Scan for the cell matching the given text and deliver its (x, y) coordinate at center. 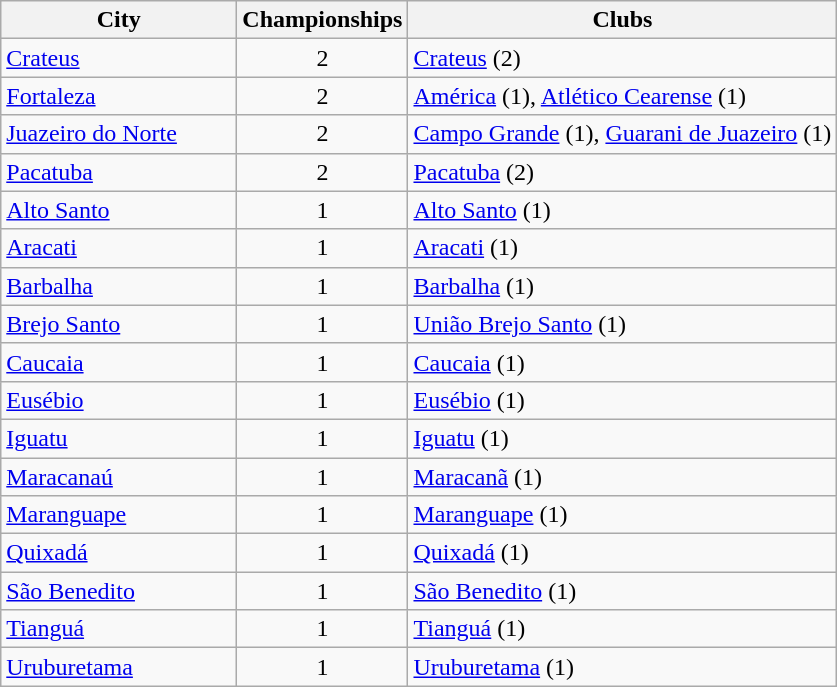
Brejo Santo (119, 324)
Pacatuba (2) (622, 172)
Barbalha (1) (622, 286)
União Brejo Santo (1) (622, 324)
Eusébio (119, 400)
Caucaia (119, 362)
Iguatu (1) (622, 438)
Caucaia (1) (622, 362)
América (1), Atlético Cearense (1) (622, 96)
Tianguá (1) (622, 629)
Barbalha (119, 286)
Uruburetama (1) (622, 667)
Alto Santo (1) (622, 210)
Crateus (119, 58)
Maranguape (1) (622, 515)
Tianguá (119, 629)
Iguatu (119, 438)
Maranguape (119, 515)
São Benedito (1) (622, 591)
Aracati (119, 248)
Championships (322, 20)
Quixadá (1) (622, 553)
Pacatuba (119, 172)
Uruburetama (119, 667)
Juazeiro do Norte (119, 134)
Aracati (1) (622, 248)
Clubs (622, 20)
Alto Santo (119, 210)
Fortaleza (119, 96)
Quixadá (119, 553)
São Benedito (119, 591)
City (119, 20)
Maracanã (1) (622, 477)
Eusébio (1) (622, 400)
Campo Grande (1), Guarani de Juazeiro (1) (622, 134)
Crateus (2) (622, 58)
Maracanaú (119, 477)
